For the text-containing cell, return its midpoint in (x, y) coordinate format. 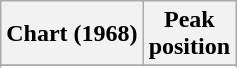
Peak position (189, 34)
Chart (1968) (72, 34)
